Extract the [x, y] coordinate from the center of the cell holding the provided text.  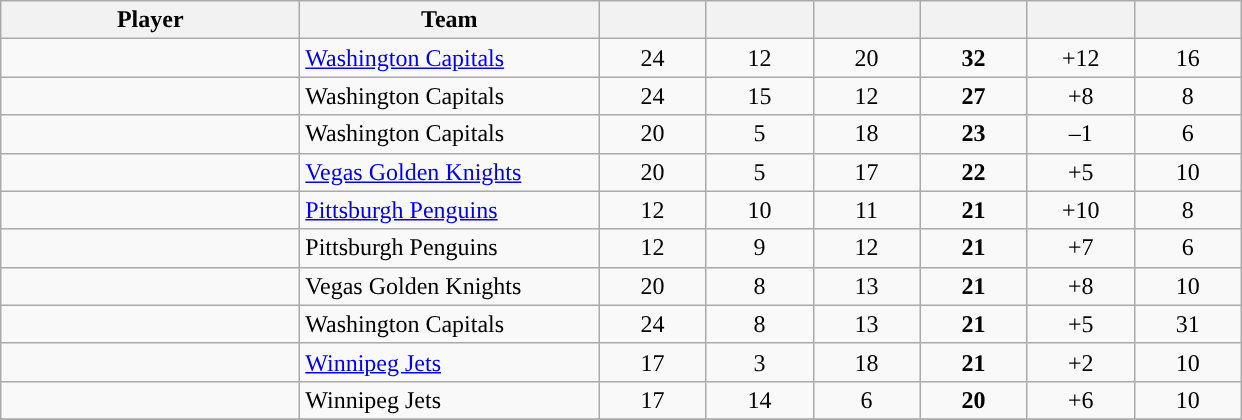
+7 [1080, 248]
Team [450, 20]
27 [974, 96]
9 [760, 248]
–1 [1080, 134]
32 [974, 58]
23 [974, 134]
11 [866, 210]
31 [1188, 324]
+2 [1080, 362]
3 [760, 362]
16 [1188, 58]
15 [760, 96]
22 [974, 172]
+12 [1080, 58]
Player [150, 20]
14 [760, 400]
+10 [1080, 210]
+6 [1080, 400]
